Pinpoint the cell where the given text exists, returning its [x, y] midpoint coordinate. 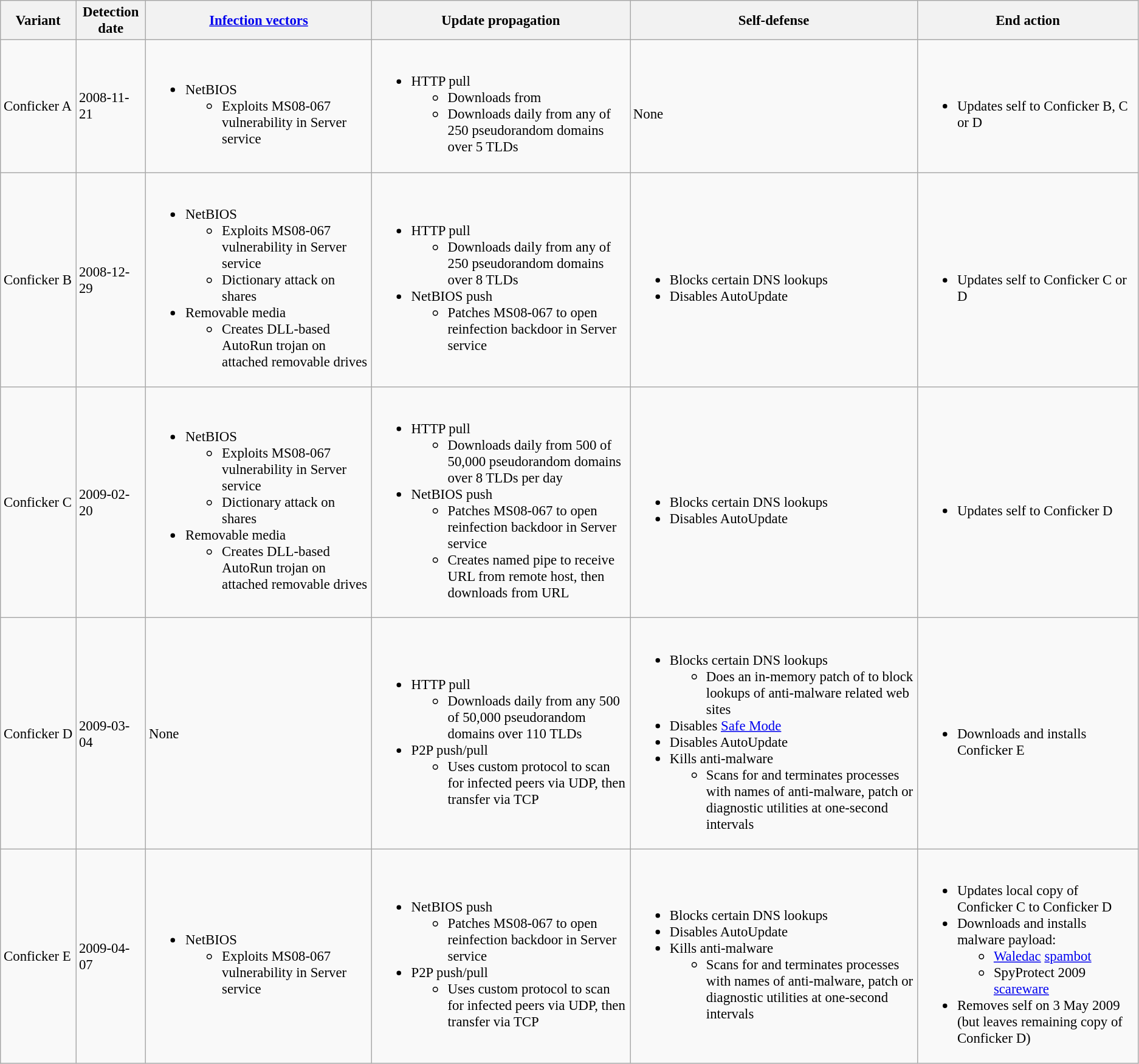
Conficker E [38, 956]
2008-12-29 [111, 280]
Self-defense [774, 21]
2008-11-21 [111, 106]
Conficker D [38, 733]
Update propagation [501, 21]
Conficker B [38, 280]
Variant [38, 21]
Infection vectors [259, 21]
Downloads and installs Conficker E [1028, 733]
Conficker A [38, 106]
Detection date [111, 21]
2009-03-04 [111, 733]
HTTP pullDownloads daily from any of 250 pseudorandom domains over 8 TLDsNetBIOS pushPatches MS08-067 to open reinfection backdoor in Server service [501, 280]
Updates self to Conficker C or D [1028, 280]
Updates self to Conficker B, C or D [1028, 106]
Updates self to Conficker D [1028, 503]
2009-02-20 [111, 503]
End action [1028, 21]
2009-04-07 [111, 956]
Conficker C [38, 503]
HTTP pullDownloads from Downloads daily from any of 250 pseudorandom domains over 5 TLDs [501, 106]
